Locate the cell with the specified text and output its [x, y] center coordinate. 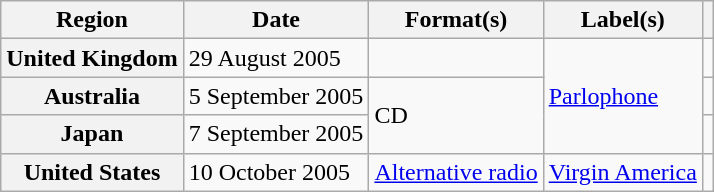
Virgin America [622, 172]
Label(s) [622, 20]
United Kingdom [92, 58]
5 September 2005 [276, 96]
Japan [92, 134]
29 August 2005 [276, 58]
CD [456, 115]
10 October 2005 [276, 172]
United States [92, 172]
Parlophone [622, 96]
Australia [92, 96]
Format(s) [456, 20]
Region [92, 20]
Date [276, 20]
Alternative radio [456, 172]
7 September 2005 [276, 134]
